Detect which cell encompasses the target text, then output its [x, y] center coordinate. 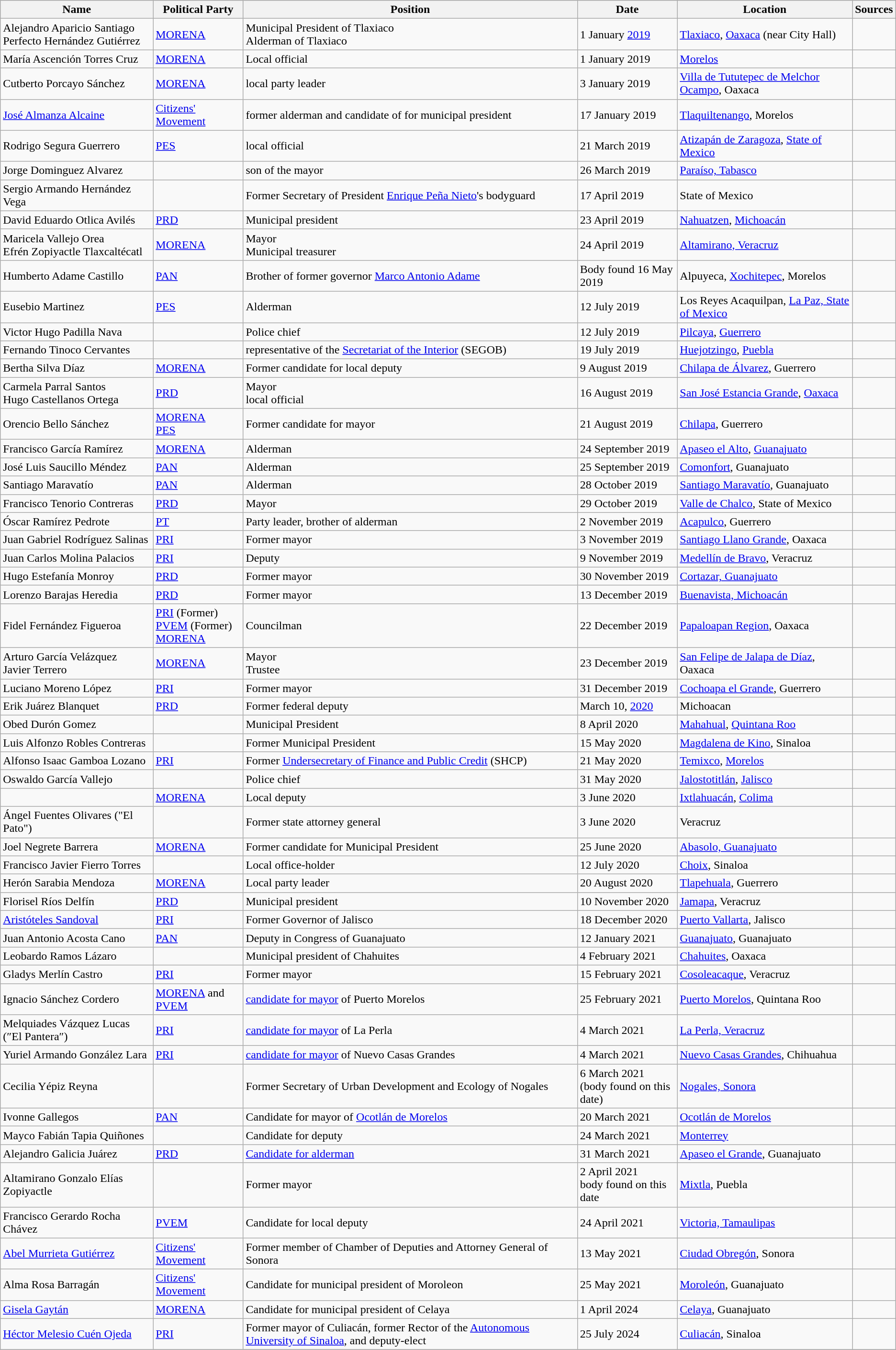
Morelos [765, 59]
Mayorlocal official [410, 393]
Altamirano, Veracruz [765, 244]
MORENAPES [198, 424]
Michoacan [765, 706]
Ángel Fuentes Olivares ("El Pato") [77, 822]
13 May 2021 [627, 1254]
Cutberto Porcayo Sánchez [77, 83]
10 November 2020 [627, 901]
Atizapán de Zaragoza, State of Mexico [765, 146]
25 May 2021 [627, 1284]
Alejandro Aparicio Santiago Perfecto Hernández Gutiérrez [77, 34]
Nahuatzen, Michoacán [765, 220]
Ivonne Gallegos [77, 1117]
Candidate for mayor of Ocotlán de Morelos [410, 1117]
Yuriel Armando González Lara [77, 1055]
Chilapa, Guerrero [765, 424]
Puerto Morelos, Quintana Roo [765, 999]
Culiacán, Sinaloa [765, 1334]
Paraíso, Tabasco [765, 170]
local official [410, 146]
Alma Rosa Barragán [77, 1284]
24 April 2019 [627, 244]
21 August 2019 [627, 424]
18 December 2020 [627, 919]
José Almanza Alcaine [77, 115]
25 September 2019 [627, 467]
Apaseo el Alto, Guanajuato [765, 449]
Former state attorney general [410, 822]
26 March 2019 [627, 170]
Former mayor of Culiacán, former Rector of the Autonomous University of Sinaloa, and deputy-elect [410, 1334]
9 November 2019 [627, 558]
Position [410, 10]
Maricela Vallejo OreaEfrén Zopiyactle Tlaxcaltécatl [77, 244]
Medellín de Bravo, Veracruz [765, 558]
Body found 16 May 2019 [627, 276]
Date [627, 10]
Héctor Melesio Cuén Ojeda [77, 1334]
Nogales, Sonora [765, 1086]
Juan Carlos Molina Palacios [77, 558]
17 April 2019 [627, 195]
12 January 2021 [627, 938]
29 October 2019 [627, 503]
Candidate for municipal president of Moroleon [410, 1284]
25 February 2021 [627, 999]
Local office-holder [410, 865]
Rodrigo Segura Guerrero [77, 146]
Villa de Tututepec de Melchor Ocampo, Oaxaca [765, 83]
25 July 2024 [627, 1334]
Veracruz [765, 822]
Tlaquiltenango, Morelos [765, 115]
representative of the Secretariat of the Interior (SEGOB) [410, 350]
Candidate for alderman [410, 1154]
Political Party [198, 10]
24 April 2021 [627, 1222]
Juan Gabriel Rodríguez Salinas [77, 540]
San José Estancia Grande, Oaxaca [765, 393]
Comonfort, Guanajuato [765, 467]
Cochoapa el Grande, Guerrero [765, 688]
Bertha Silva Díaz [77, 368]
Alejandro Galicia Juárez [77, 1154]
Acapulco, Guerrero [765, 522]
Candidate for deputy [410, 1135]
Former Municipal President [410, 743]
Monterrey [765, 1135]
Municipal President [410, 725]
Puerto Vallarta, Jalisco [765, 919]
21 March 2019 [627, 146]
local party leader [410, 83]
Former Undersecretary of Finance and Public Credit (SHCP) [410, 761]
25 June 2020 [627, 847]
Cortazar, Guanajuato [765, 576]
Mayco Fabián Tapia Quiñones [77, 1135]
6 March 2021(body found on this date) [627, 1086]
Oswaldo García Vallejo [77, 779]
21 May 2020 [627, 761]
Hugo Estefanía Monroy [77, 576]
28 October 2019 [627, 485]
Leobardo Ramos Lázaro [77, 956]
Francisco Gerardo Rocha Chávez [77, 1222]
Sergio Armando Hernández Vega [77, 195]
candidate for mayor of Puerto Morelos [410, 999]
Florisel Ríos Delfín [77, 901]
Gisela Gaytán [77, 1309]
Former candidate for local deputy [410, 368]
José Luis Saucillo Méndez [77, 467]
PT [198, 522]
Candidate for municipal president of Celaya [410, 1309]
Cosoleacaque, Veracruz [765, 974]
Aristóteles Sandoval [77, 919]
Celaya, Guanajuato [765, 1309]
Altamirano Gonzalo Elías Zopiyactle [77, 1185]
Chahuites, Oaxaca [765, 956]
4 February 2021 [627, 956]
Guanajuato, Guanajuato [765, 938]
Melquiades Vázquez Lucas (″El Pantera″) [77, 1031]
Tlaxiaco, Oaxaca (near City Hall) [765, 34]
Francisco García Ramírez [77, 449]
Brother of former governor Marco Antonio Adame [410, 276]
23 April 2019 [627, 220]
Sources [874, 10]
19 July 2019 [627, 350]
Pilcaya, Guerrero [765, 332]
Valle de Chalco, State of Mexico [765, 503]
Local official [410, 59]
Eusebio Martinez [77, 306]
Victoria, Tamaulipas [765, 1222]
17 January 2019 [627, 115]
La Perla, Veracruz [765, 1031]
15 May 2020 [627, 743]
Francisco Tenorio Contreras [77, 503]
Magdalena de Kino, Sinaloa [765, 743]
Papaloapan Region, Oaxaca [765, 625]
Ignacio Sánchez Cordero [77, 999]
Huejotzingo, Puebla [765, 350]
31 March 2021 [627, 1154]
Former Secretary of Urban Development and Ecology of Nogales [410, 1086]
Municipal president of Chahuites [410, 956]
Former federal deputy [410, 706]
Juan Antonio Acosta Cano [77, 938]
Choix, Sinaloa [765, 865]
San Felipe de Jalapa de Díaz, Oaxaca [765, 663]
Herón Sarabia Mendoza [77, 883]
Municipal President of TlaxiacoAlderman of Tlaxiaco [410, 34]
Abasolo, Guanajuato [765, 847]
23 December 2019 [627, 663]
Candidate for local deputy [410, 1222]
Obed Durón Gomez [77, 725]
Deputy in Congress of Guanajuato [410, 938]
Humberto Adame Castillo [77, 276]
Location [765, 10]
Luis Alfonzo Robles Contreras [77, 743]
Mahahual, Quintana Roo [765, 725]
Former candidate for mayor [410, 424]
31 May 2020 [627, 779]
Name [77, 10]
Erik Juárez Blanquet [77, 706]
31 December 2019 [627, 688]
Ixtlahuacán, Colima [765, 797]
30 November 2019 [627, 576]
Alpuyeca, Xochitepec, Morelos [765, 276]
David Eduardo Otlica Avilés [77, 220]
Apaseo el Grande, Guanajuato [765, 1154]
MayorMunicipal treasurer [410, 244]
3 November 2019 [627, 540]
Abel Murrieta Gutiérrez [77, 1254]
Victor Hugo Padilla Nava [77, 332]
Cecilia Yépiz Reyna [77, 1086]
Chilapa de Álvarez, Guerrero [765, 368]
Local deputy [410, 797]
Former member of Chamber of Deputies and Attorney General of Sonora [410, 1254]
15 February 2021 [627, 974]
Jorge Dominguez Alvarez [77, 170]
24 September 2019 [627, 449]
María Ascención Torres Cruz [77, 59]
Buenavista, Michoacán [765, 594]
Santiago Llano Grande, Oaxaca [765, 540]
Nuevo Casas Grandes, Chihuahua [765, 1055]
20 August 2020 [627, 883]
Los Reyes Acaquilpan, La Paz, State of Mexico [765, 306]
Santiago Maravatío, Guanajuato [765, 485]
Ocotlán de Morelos [765, 1117]
3 January 2019 [627, 83]
20 March 2021 [627, 1117]
12 July 2020 [627, 865]
candidate for mayor of Nuevo Casas Grandes [410, 1055]
Former Governor of Jalisco [410, 919]
PVEM [198, 1222]
Jalostotitlán, Jalisco [765, 779]
Joel Negrete Barrera [77, 847]
Former candidate for Municipal President [410, 847]
1 April 2024 [627, 1309]
Temixco, Morelos [765, 761]
13 December 2019 [627, 594]
Carmela Parral SantosHugo Castellanos Ortega [77, 393]
Former Secretary of President Enrique Peña Nieto's bodyguard [410, 195]
son of the mayor [410, 170]
Party leader, brother of alderman [410, 522]
9 August 2019 [627, 368]
State of Mexico [765, 195]
Tlapehuala, Guerrero [765, 883]
MORENA and PVEM [198, 999]
Councilman [410, 625]
Local party leader [410, 883]
Luciano Moreno López [77, 688]
22 December 2019 [627, 625]
Jamapa, Veracruz [765, 901]
Arturo García VelázquezJavier Terrero [77, 663]
Deputy [410, 558]
MayorTrustee [410, 663]
2 November 2019 [627, 522]
candidate for mayor of La Perla [410, 1031]
Mixtla, Puebla [765, 1185]
former alderman and candidate of for municipal president [410, 115]
Mayor [410, 503]
Moroleón, Guanajuato [765, 1284]
Fernando Tinoco Cervantes [77, 350]
Ciudad Obregón, Sonora [765, 1254]
Gladys Merlín Castro [77, 974]
Santiago Maravatío [77, 485]
24 March 2021 [627, 1135]
Orencio Bello Sánchez [77, 424]
8 April 2020 [627, 725]
Fidel Fernández Figueroa [77, 625]
Alfonso Isaac Gamboa Lozano [77, 761]
Francisco Javier Fierro Torres [77, 865]
2 April 2021body found on this date [627, 1185]
PRI (Former)PVEM (Former)MORENA [198, 625]
Óscar Ramírez Pedrote [77, 522]
16 August 2019 [627, 393]
Lorenzo Barajas Heredia [77, 594]
March 10, 2020 [627, 706]
